For the text-containing cell, return its midpoint in (x, y) coordinate format. 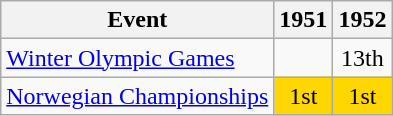
13th (362, 58)
Event (138, 20)
Norwegian Championships (138, 96)
1952 (362, 20)
1951 (304, 20)
Winter Olympic Games (138, 58)
